Output the (X, Y) coordinate of the center of the cell containing the given text.  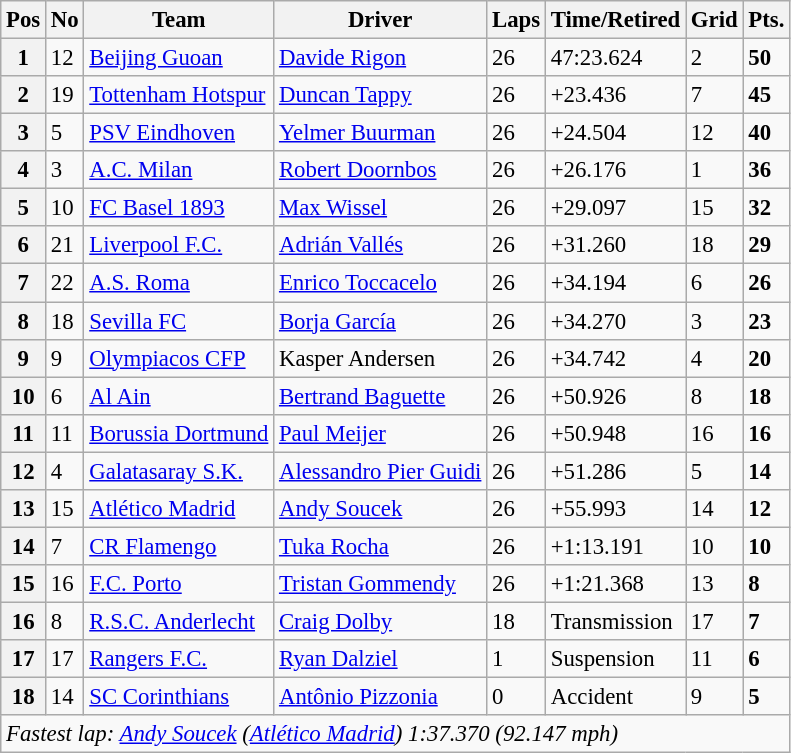
36 (766, 170)
Robert Doornbos (380, 170)
Kasper Andersen (380, 358)
Al Ain (179, 396)
19 (65, 95)
Atlético Madrid (179, 509)
+55.993 (615, 509)
Grid (714, 20)
Bertrand Baguette (380, 396)
PSV Eindhoven (179, 133)
Adrián Vallés (380, 245)
Duncan Tappy (380, 95)
Tuka Rocha (380, 546)
+50.926 (615, 396)
+24.504 (615, 133)
A.C. Milan (179, 170)
+34.742 (615, 358)
Liverpool F.C. (179, 245)
Tottenham Hotspur (179, 95)
22 (65, 283)
Max Wissel (380, 208)
+1:21.368 (615, 584)
29 (766, 245)
Beijing Guoan (179, 58)
Transmission (615, 621)
SC Corinthians (179, 697)
Olympiacos CFP (179, 358)
Pos (24, 20)
+50.948 (615, 433)
Rangers F.C. (179, 659)
47:23.624 (615, 58)
A.S. Roma (179, 283)
Antônio Pizzonia (380, 697)
45 (766, 95)
20 (766, 358)
Fastest lap: Andy Soucek (Atlético Madrid) 1:37.370 (92.147 mph) (396, 734)
R.S.C. Anderlecht (179, 621)
+34.194 (615, 283)
32 (766, 208)
Davide Rigon (380, 58)
Suspension (615, 659)
Paul Meijer (380, 433)
Andy Soucek (380, 509)
+23.436 (615, 95)
F.C. Porto (179, 584)
Craig Dolby (380, 621)
+26.176 (615, 170)
Accident (615, 697)
Yelmer Buurman (380, 133)
CR Flamengo (179, 546)
+31.260 (615, 245)
No (65, 20)
Sevilla FC (179, 321)
+1:13.191 (615, 546)
Laps (516, 20)
+34.270 (615, 321)
Borja García (380, 321)
FC Basel 1893 (179, 208)
Galatasaray S.K. (179, 471)
+29.097 (615, 208)
Tristan Gommendy (380, 584)
Ryan Dalziel (380, 659)
40 (766, 133)
Driver (380, 20)
Alessandro Pier Guidi (380, 471)
50 (766, 58)
23 (766, 321)
0 (516, 697)
Borussia Dortmund (179, 433)
Team (179, 20)
Pts. (766, 20)
21 (65, 245)
+51.286 (615, 471)
Time/Retired (615, 20)
Enrico Toccacelo (380, 283)
